For the text-containing cell, return its midpoint in (x, y) coordinate format. 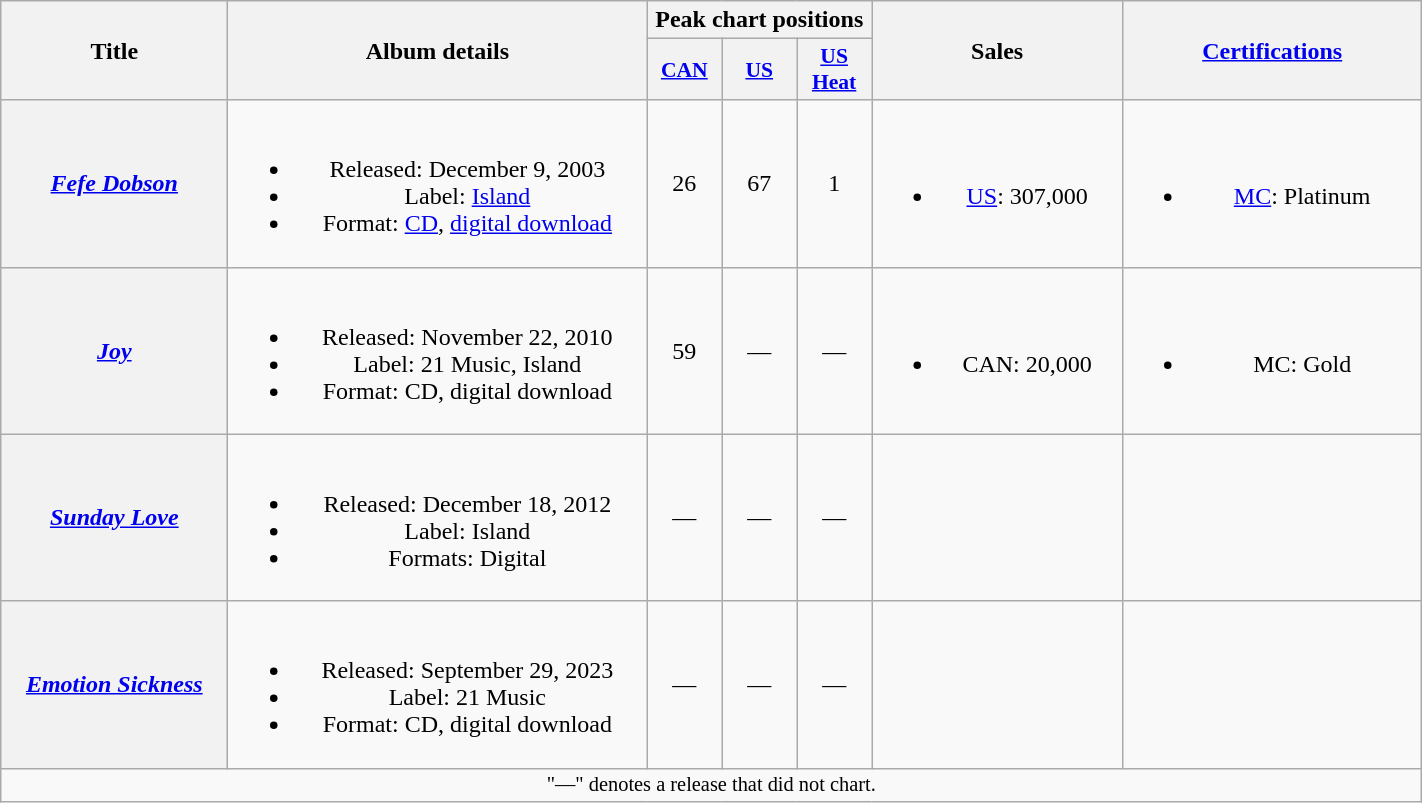
MC: Gold (1272, 350)
USHeat (834, 70)
US (760, 70)
CAN (684, 70)
"—" denotes a release that did not chart. (712, 785)
Released: September 29, 2023Label: 21 MusicFormat: CD, digital download (438, 684)
Sales (998, 50)
Released: December 18, 2012Label: IslandFormats: Digital (438, 518)
Certifications (1272, 50)
Joy (114, 350)
1 (834, 184)
CAN: 20,000 (998, 350)
Peak chart positions (760, 20)
Emotion Sickness (114, 684)
Released: December 9, 2003Label: IslandFormat: CD, digital download (438, 184)
Sunday Love (114, 518)
Title (114, 50)
67 (760, 184)
26 (684, 184)
MC: Platinum (1272, 184)
Album details (438, 50)
59 (684, 350)
Released: November 22, 2010Label: 21 Music, IslandFormat: CD, digital download (438, 350)
US: 307,000 (998, 184)
Fefe Dobson (114, 184)
